For the text-containing cell, return its midpoint in [X, Y] coordinate format. 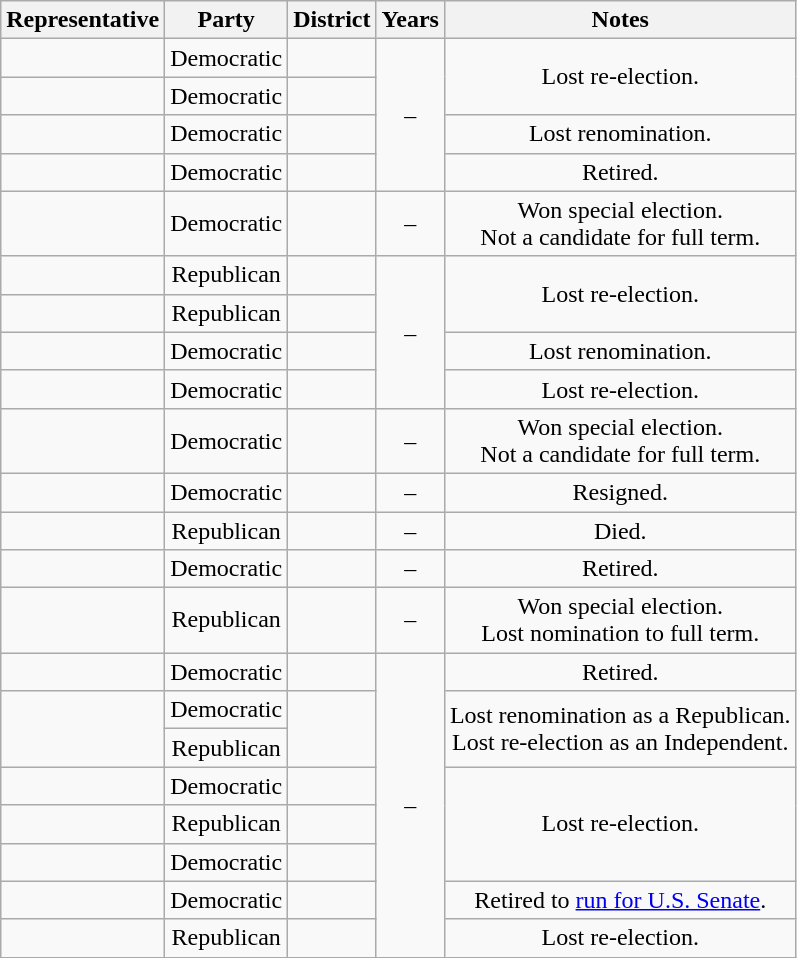
Died. [620, 531]
Retired to run for U.S. Senate. [620, 900]
Party [226, 20]
Lost renomination as a Republican.Lost re-election as an Independent. [620, 729]
Won special election.Lost nomination to full term. [620, 620]
Notes [620, 20]
Representative [83, 20]
Years [410, 20]
Resigned. [620, 492]
District [332, 20]
